Capture the cell that displays the provided text and extract its (X, Y) central coordinate. 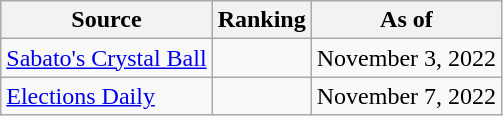
Sabato's Crystal Ball (106, 58)
Elections Daily (106, 96)
November 7, 2022 (406, 96)
Ranking (262, 20)
November 3, 2022 (406, 58)
Source (106, 20)
As of (406, 20)
